Determine the [X, Y] coordinate at the center of the cell enclosing the given text.  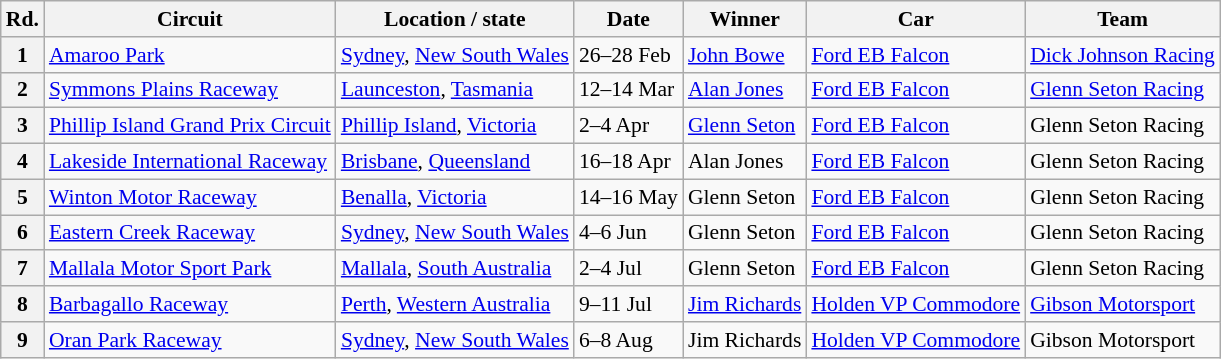
Phillip Island, Victoria [455, 126]
Amaroo Park [190, 55]
14–16 May [628, 197]
Rd. [22, 19]
Oran Park Raceway [190, 340]
16–18 Apr [628, 162]
Mallala Motor Sport Park [190, 269]
9–11 Jul [628, 304]
Dick Johnson Racing [1122, 55]
6–8 Aug [628, 340]
6 [22, 233]
4 [22, 162]
Barbagallo Raceway [190, 304]
Brisbane, Queensland [455, 162]
8 [22, 304]
Winton Motor Raceway [190, 197]
4–6 Jun [628, 233]
Symmons Plains Raceway [190, 90]
26–28 Feb [628, 55]
2–4 Apr [628, 126]
Location / state [455, 19]
Circuit [190, 19]
2–4 Jul [628, 269]
7 [22, 269]
Phillip Island Grand Prix Circuit [190, 126]
Launceston, Tasmania [455, 90]
Mallala, South Australia [455, 269]
1 [22, 55]
9 [22, 340]
Benalla, Victoria [455, 197]
Winner [744, 19]
12–14 Mar [628, 90]
5 [22, 197]
Perth, Western Australia [455, 304]
Team [1122, 19]
3 [22, 126]
John Bowe [744, 55]
Car [916, 19]
Lakeside International Raceway [190, 162]
2 [22, 90]
Eastern Creek Raceway [190, 233]
Date [628, 19]
